Return (X, Y) of the center of cell containing provided text 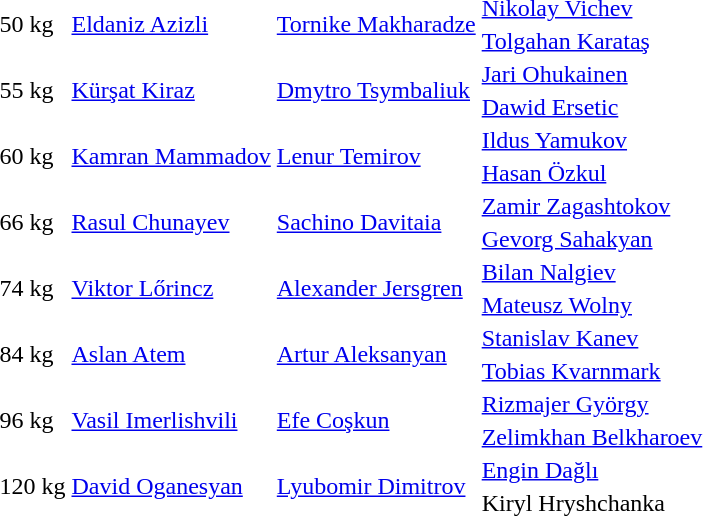
Vasil Imerlishvili (171, 420)
Lenur Temirov (376, 156)
Rasul Chunayev (171, 222)
Artur Aleksanyan (376, 354)
Efe Coşkun (376, 420)
Viktor Lőrincz (171, 288)
Aslan Atem (171, 354)
Dmytro Tsymbaliuk (376, 90)
Kamran Mammadov (171, 156)
Alexander Jersgren (376, 288)
Sachino Davitaia (376, 222)
Kürşat Kiraz (171, 90)
